Return the [X, Y] coordinate for the center point of the cell that contains the specified text.  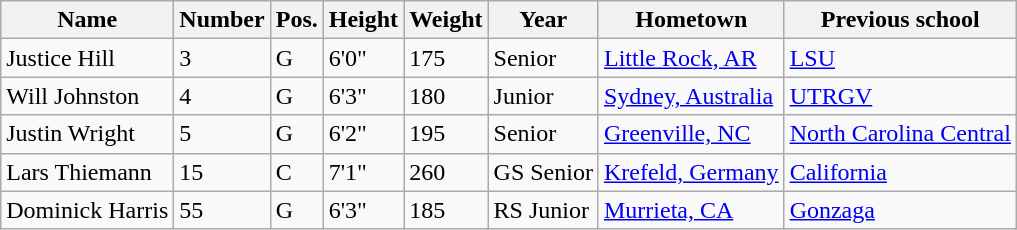
Gonzaga [900, 210]
Krefeld, Germany [691, 172]
4 [222, 96]
GS Senior [543, 172]
Hometown [691, 20]
Height [363, 20]
195 [446, 134]
Year [543, 20]
Murrieta, CA [691, 210]
UTRGV [900, 96]
Justice Hill [88, 58]
North Carolina Central [900, 134]
5 [222, 134]
Previous school [900, 20]
Junior [543, 96]
6'0" [363, 58]
LSU [900, 58]
Name [88, 20]
Number [222, 20]
Greenville, NC [691, 134]
C [296, 172]
Justin Wright [88, 134]
RS Junior [543, 210]
Sydney, Australia [691, 96]
185 [446, 210]
55 [222, 210]
175 [446, 58]
3 [222, 58]
Pos. [296, 20]
180 [446, 96]
Lars Thiemann [88, 172]
260 [446, 172]
Weight [446, 20]
7'1" [363, 172]
California [900, 172]
Little Rock, AR [691, 58]
Will Johnston [88, 96]
6'2" [363, 134]
15 [222, 172]
Dominick Harris [88, 210]
